Return the (x, y) coordinate for the center point of the cell that contains the specified text.  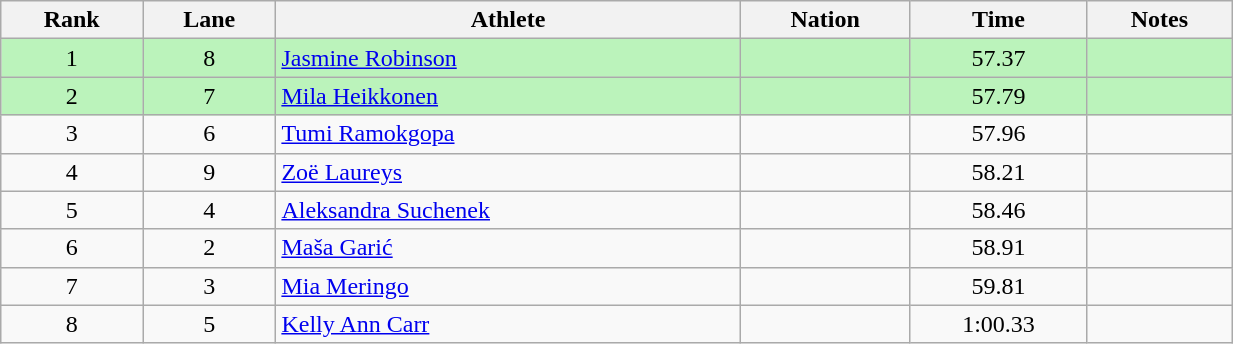
Zoë Laureys (508, 172)
Maša Garić (508, 248)
9 (210, 172)
58.46 (998, 210)
57.79 (998, 96)
58.91 (998, 248)
Athlete (508, 20)
Mia Meringo (508, 286)
Nation (825, 20)
Aleksandra Suchenek (508, 210)
59.81 (998, 286)
Mila Heikkonen (508, 96)
1 (72, 58)
Tumi Ramokgopa (508, 134)
57.37 (998, 58)
Time (998, 20)
Lane (210, 20)
1:00.33 (998, 324)
58.21 (998, 172)
Rank (72, 20)
Jasmine Robinson (508, 58)
Notes (1160, 20)
57.96 (998, 134)
Kelly Ann Carr (508, 324)
